Extract the [x, y] coordinate from the center of the cell holding the provided text.  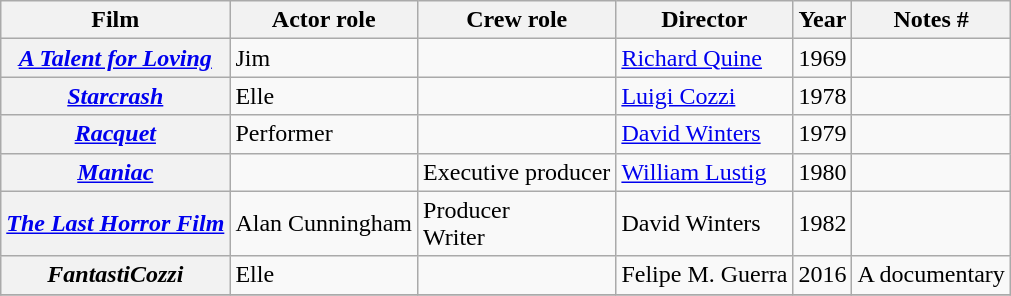
Luigi Cozzi [704, 96]
William Lustig [704, 172]
1969 [822, 58]
1979 [822, 134]
A Talent for Loving [116, 58]
Felipe M. Guerra [704, 275]
The Last Horror Film [116, 224]
Racquet [116, 134]
Maniac [116, 172]
Jim [324, 58]
Alan Cunningham [324, 224]
1980 [822, 172]
Starcrash [116, 96]
Year [822, 20]
Film [116, 20]
ProducerWriter [517, 224]
Richard Quine [704, 58]
Director [704, 20]
1978 [822, 96]
Performer [324, 134]
Notes # [931, 20]
2016 [822, 275]
Actor role [324, 20]
FantastiCozzi [116, 275]
1982 [822, 224]
Crew role [517, 20]
A documentary [931, 275]
Executive producer [517, 172]
